For the text-containing cell, return its midpoint in [X, Y] coordinate format. 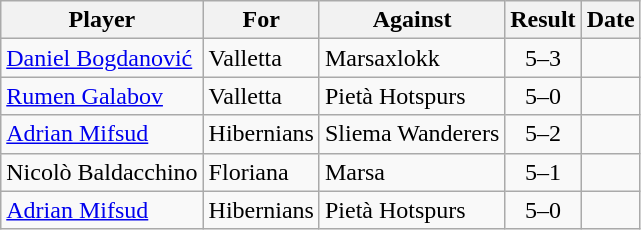
5–1 [543, 172]
5–3 [543, 58]
Daniel Bogdanović [102, 58]
Date [610, 20]
5–2 [543, 134]
Nicolò Baldacchino [102, 172]
Against [412, 20]
Player [102, 20]
Marsa [412, 172]
For [261, 20]
Floriana [261, 172]
Sliema Wanderers [412, 134]
Result [543, 20]
Rumen Galabov [102, 96]
Marsaxlokk [412, 58]
